Find where the given text appears and provide that cell's center as (x, y) coordinate. 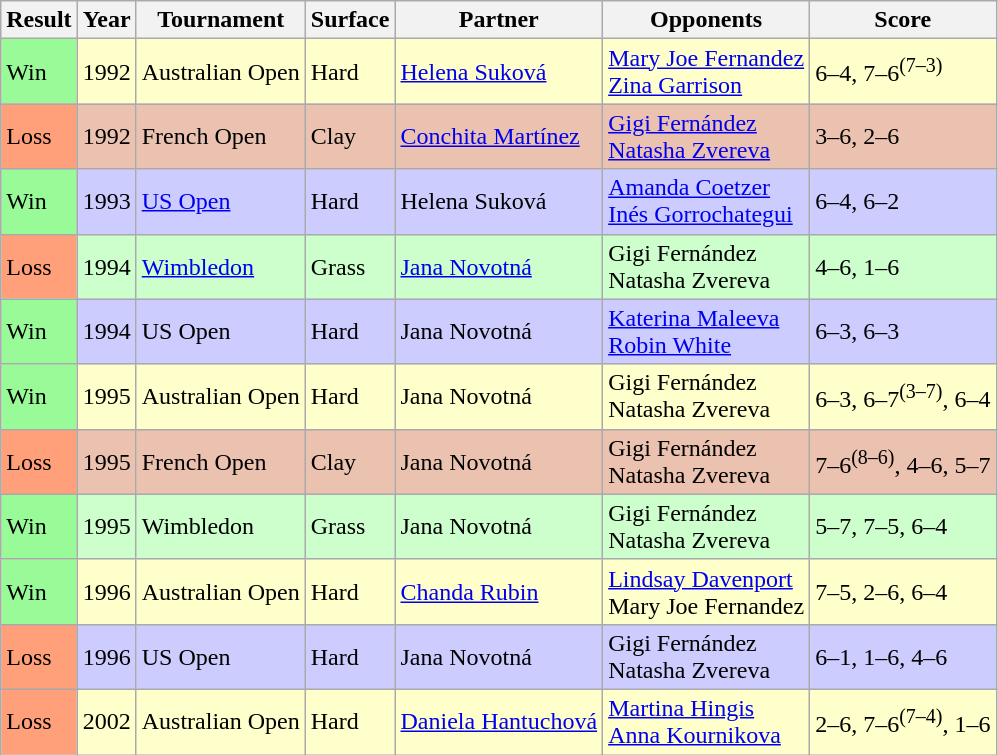
Tournament (220, 20)
Daniela Hantuchová (499, 722)
Partner (499, 20)
Score (903, 20)
Year (106, 20)
6–3, 6–3 (903, 332)
Mary Joe Fernandez Zina Garrison (706, 72)
2–6, 7–6(7–4), 1–6 (903, 722)
5–7, 7–5, 6–4 (903, 526)
Amanda Coetzer Inés Gorrochategui (706, 202)
Katerina Maleeva Robin White (706, 332)
1993 (106, 202)
Lindsay Davenport Mary Joe Fernandez (706, 592)
Surface (350, 20)
6–4, 7–6(7–3) (903, 72)
6–4, 6–2 (903, 202)
Conchita Martínez (499, 136)
2002 (106, 722)
Opponents (706, 20)
7–6(8–6), 4–6, 5–7 (903, 462)
Result (39, 20)
6–3, 6–7(3–7), 6–4 (903, 396)
Chanda Rubin (499, 592)
4–6, 1–6 (903, 266)
Martina Hingis Anna Kournikova (706, 722)
6–1, 1–6, 4–6 (903, 656)
7–5, 2–6, 6–4 (903, 592)
3–6, 2–6 (903, 136)
